For the text-containing cell, return its midpoint in [X, Y] coordinate format. 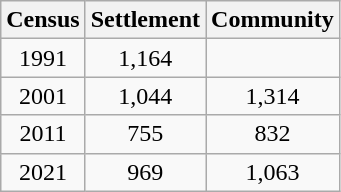
755 [145, 134]
2021 [43, 172]
969 [145, 172]
1991 [43, 58]
Settlement [145, 20]
1,044 [145, 96]
832 [273, 134]
2001 [43, 96]
1,063 [273, 172]
1,314 [273, 96]
1,164 [145, 58]
Census [43, 20]
2011 [43, 134]
Community [273, 20]
